Return the [X, Y] coordinate for the center point of the cell that contains the specified text.  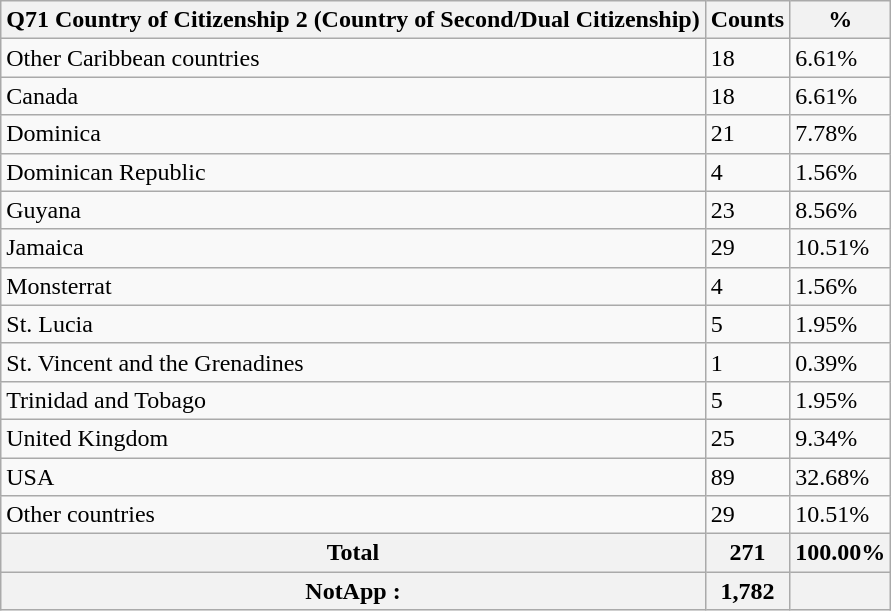
United Kingdom [353, 438]
8.56% [840, 210]
NotApp : [353, 591]
23 [747, 210]
% [840, 20]
Trinidad and Tobago [353, 400]
0.39% [840, 362]
Total [353, 553]
32.68% [840, 477]
100.00% [840, 553]
Jamaica [353, 248]
Canada [353, 96]
Dominica [353, 134]
Monsterrat [353, 286]
Dominican Republic [353, 172]
271 [747, 553]
1,782 [747, 591]
9.34% [840, 438]
89 [747, 477]
21 [747, 134]
Other countries [353, 515]
St. Vincent and the Grenadines [353, 362]
25 [747, 438]
Guyana [353, 210]
Other Caribbean countries [353, 58]
St. Lucia [353, 324]
Counts [747, 20]
7.78% [840, 134]
1 [747, 362]
Q71 Country of Citizenship 2 (Country of Second/Dual Citizenship) [353, 20]
USA [353, 477]
